Pinpoint the cell where the given text exists, returning its (X, Y) midpoint coordinate. 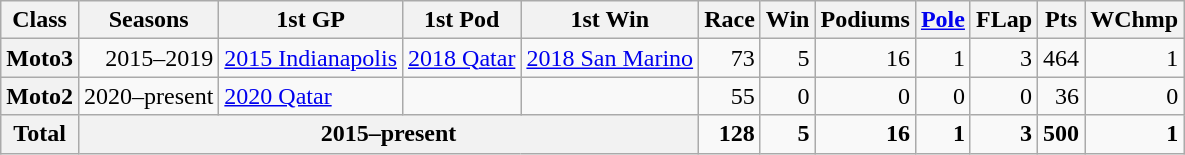
55 (730, 96)
Moto2 (40, 96)
2020–present (148, 96)
WChmp (1134, 20)
Win (788, 20)
2020 Qatar (311, 96)
Pts (1062, 20)
Podiums (865, 20)
464 (1062, 58)
Seasons (148, 20)
73 (730, 58)
Race (730, 20)
2015 Indianapolis (311, 58)
500 (1062, 134)
1st GP (311, 20)
Total (40, 134)
2015–2019 (148, 58)
2018 San Marino (610, 58)
1st Win (610, 20)
Class (40, 20)
Moto3 (40, 58)
2015–present (388, 134)
128 (730, 134)
FLap (1004, 20)
1st Pod (462, 20)
2018 Qatar (462, 58)
36 (1062, 96)
Pole (942, 20)
